Locate the cell with the specified text and output its [x, y] center coordinate. 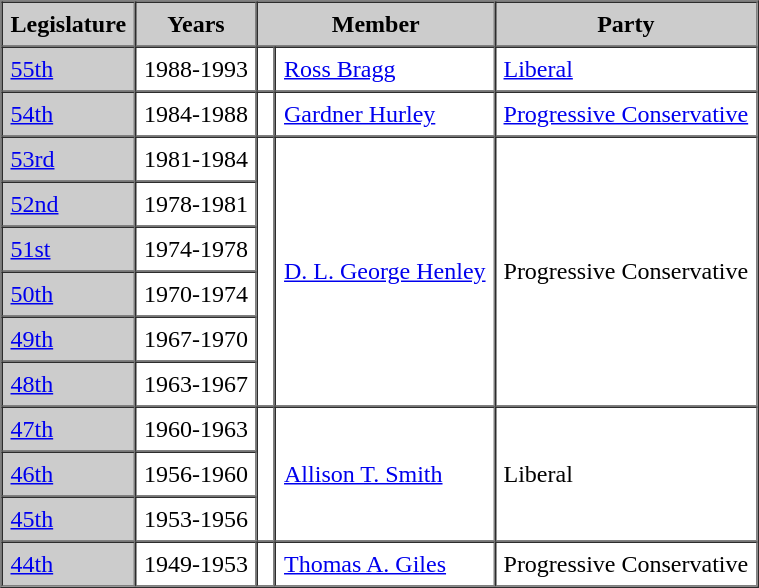
1974-1978 [196, 248]
Years [196, 24]
1988-1993 [196, 68]
54th [69, 114]
45th [69, 518]
Legislature [69, 24]
Ross Bragg [384, 68]
1956-1960 [196, 474]
Allison T. Smith [384, 474]
Gardner Hurley [384, 114]
46th [69, 474]
51st [69, 248]
1970-1974 [196, 294]
1978-1981 [196, 204]
1967-1970 [196, 338]
D. L. George Henley [384, 271]
49th [69, 338]
1949-1953 [196, 564]
Party [626, 24]
55th [69, 68]
1963-1967 [196, 384]
52nd [69, 204]
44th [69, 564]
48th [69, 384]
1953-1956 [196, 518]
47th [69, 428]
1981-1984 [196, 158]
50th [69, 294]
53rd [69, 158]
Member [376, 24]
Thomas A. Giles [384, 564]
1960-1963 [196, 428]
1984-1988 [196, 114]
